Locate the cell with the specified text and output its [X, Y] center coordinate. 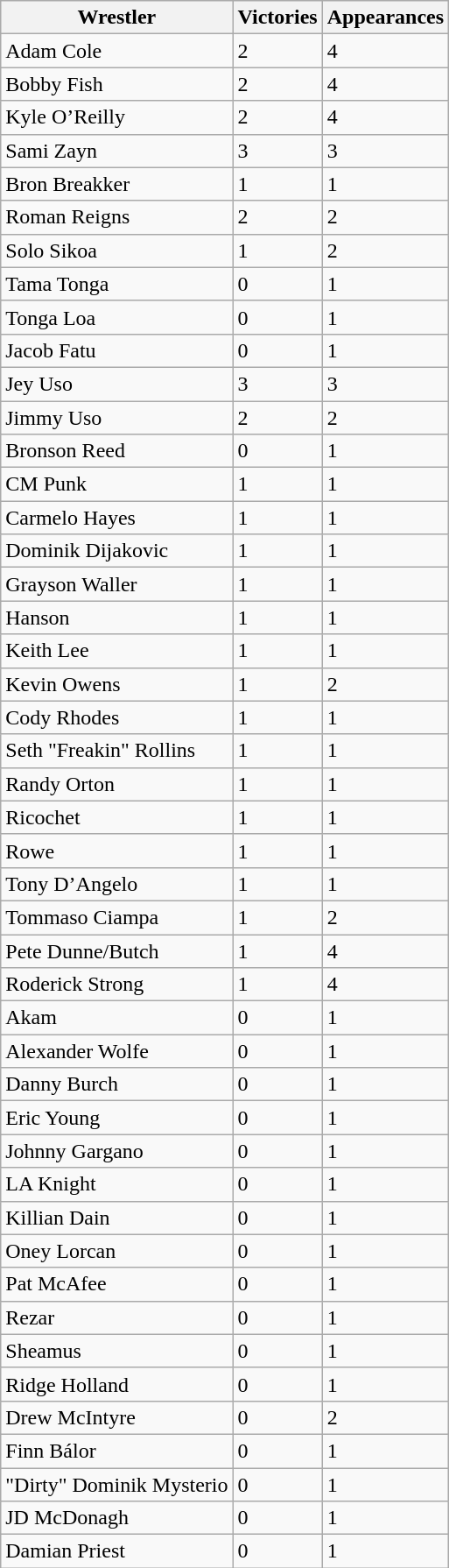
Tommaso Ciampa [117, 917]
Bronson Reed [117, 451]
Seth "Freakin" Rollins [117, 751]
Oney Lorcan [117, 1251]
Akam [117, 1018]
Damian Priest [117, 1551]
Roman Reigns [117, 217]
Jey Uso [117, 384]
Wrestler [117, 18]
Jimmy Uso [117, 418]
Pat McAfee [117, 1284]
LA Knight [117, 1184]
JD McDonagh [117, 1518]
Bron Breakker [117, 184]
Eric Young [117, 1118]
Roderick Strong [117, 985]
Keith Lee [117, 651]
Victories [277, 18]
Ricochet [117, 817]
Tonga Loa [117, 317]
Sheamus [117, 1351]
Randy Orton [117, 784]
Grayson Waller [117, 584]
Kevin Owens [117, 684]
Appearances [385, 18]
Cody Rhodes [117, 717]
Rowe [117, 851]
Carmelo Hayes [117, 518]
Solo Sikoa [117, 251]
Drew McIntyre [117, 1417]
Rezar [117, 1317]
Pete Dunne/Butch [117, 950]
Tony D’Angelo [117, 884]
"Dirty" Dominik Mysterio [117, 1485]
Hanson [117, 618]
Finn Bálor [117, 1451]
Adam Cole [117, 51]
Danny Burch [117, 1084]
Killian Dain [117, 1218]
Dominik Dijakovic [117, 551]
Sami Zayn [117, 151]
Tama Tonga [117, 284]
Bobby Fish [117, 84]
Johnny Gargano [117, 1151]
Jacob Fatu [117, 350]
CM Punk [117, 484]
Ridge Holland [117, 1384]
Alexander Wolfe [117, 1051]
Kyle O’Reilly [117, 117]
